Output the [x, y] coordinate of the center of the cell containing the given text.  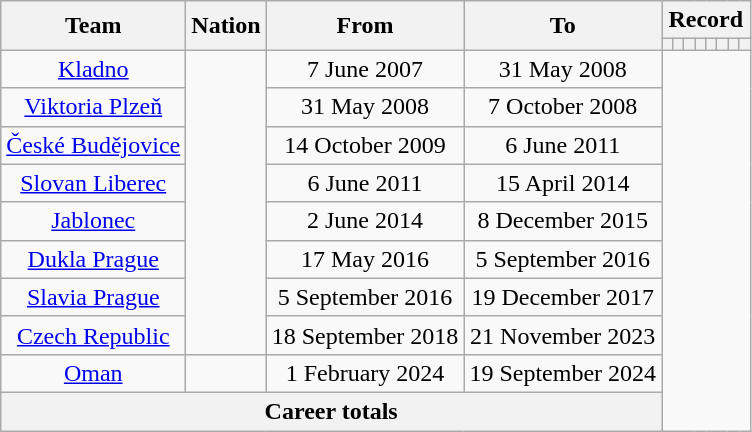
2 June 2014 [365, 221]
Czech Republic [94, 335]
Oman [94, 373]
19 December 2017 [563, 297]
Nation [226, 26]
18 September 2018 [365, 335]
1 February 2024 [365, 373]
7 June 2007 [365, 69]
To [563, 26]
Viktoria Plzeň [94, 107]
From [365, 26]
Career totals [332, 411]
15 April 2014 [563, 183]
21 November 2023 [563, 335]
Record [706, 20]
14 October 2009 [365, 145]
Slavia Prague [94, 297]
Kladno [94, 69]
Slovan Liberec [94, 183]
17 May 2016 [365, 259]
7 October 2008 [563, 107]
Jablonec [94, 221]
8 December 2015 [563, 221]
České Budějovice [94, 145]
Dukla Prague [94, 259]
19 September 2024 [563, 373]
Team [94, 26]
